Pinpoint the cell where the given text exists, returning its [X, Y] midpoint coordinate. 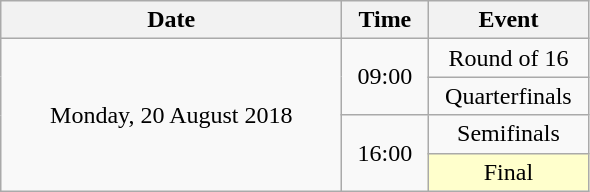
Quarterfinals [508, 96]
Semifinals [508, 134]
Monday, 20 August 2018 [172, 115]
09:00 [385, 77]
Event [508, 20]
Date [172, 20]
Time [385, 20]
Final [508, 172]
Round of 16 [508, 58]
16:00 [385, 153]
